Capture the cell that displays the provided text and extract its [X, Y] central coordinate. 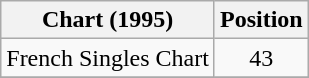
Position [261, 20]
French Singles Chart [108, 58]
Chart (1995) [108, 20]
43 [261, 58]
